Scan for the cell matching the given text and deliver its [X, Y] coordinate at center. 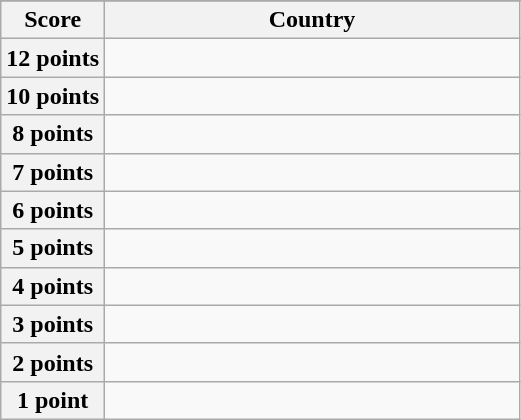
1 point [53, 400]
3 points [53, 324]
8 points [53, 134]
12 points [53, 58]
5 points [53, 248]
4 points [53, 286]
2 points [53, 362]
10 points [53, 96]
Score [53, 20]
Country [312, 20]
7 points [53, 172]
6 points [53, 210]
